Return the [x, y] coordinate for the center point of the cell that contains the specified text.  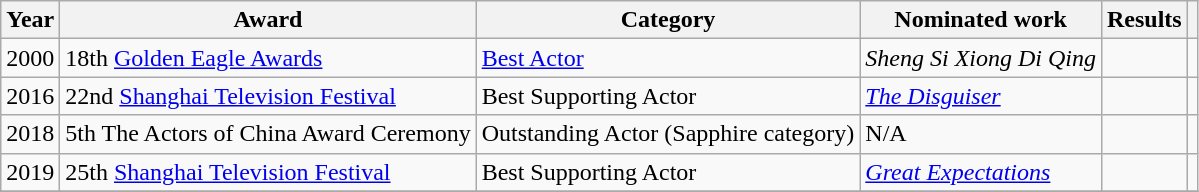
Sheng Si Xiong Di Qing [981, 58]
Outstanding Actor (Sapphire category) [668, 134]
Year [30, 20]
22nd Shanghai Television Festival [268, 96]
Nominated work [981, 20]
N/A [981, 134]
Great Expectations [981, 172]
18th Golden Eagle Awards [268, 58]
Category [668, 20]
The Disguiser [981, 96]
2018 [30, 134]
2016 [30, 96]
5th The Actors of China Award Ceremony [268, 134]
2000 [30, 58]
Best Actor [668, 58]
25th Shanghai Television Festival [268, 172]
2019 [30, 172]
Results [1144, 20]
Award [268, 20]
